Locate the cell with the specified text and output its [x, y] center coordinate. 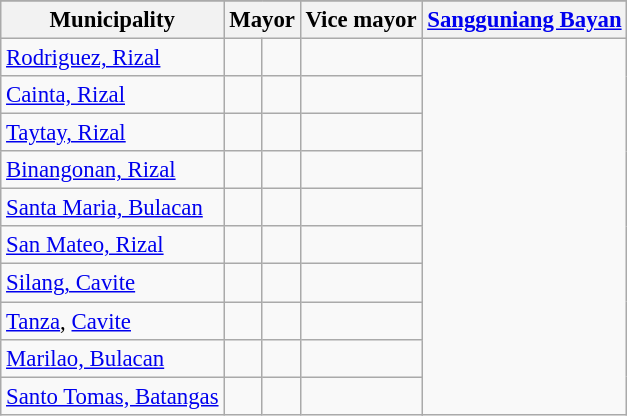
Santo Tomas, Batangas [112, 396]
Taytay, Rizal [112, 133]
Sangguniang Bayan [524, 20]
Rodriguez, Rizal [112, 58]
Vice mayor [361, 20]
Cainta, Rizal [112, 95]
Mayor [262, 20]
Santa Maria, Bulacan [112, 208]
Binangonan, Rizal [112, 170]
Silang, Cavite [112, 283]
Marilao, Bulacan [112, 358]
Tanza, Cavite [112, 321]
Municipality [112, 20]
San Mateo, Rizal [112, 245]
